Detect which cell encompasses the target text, then output its (X, Y) center coordinate. 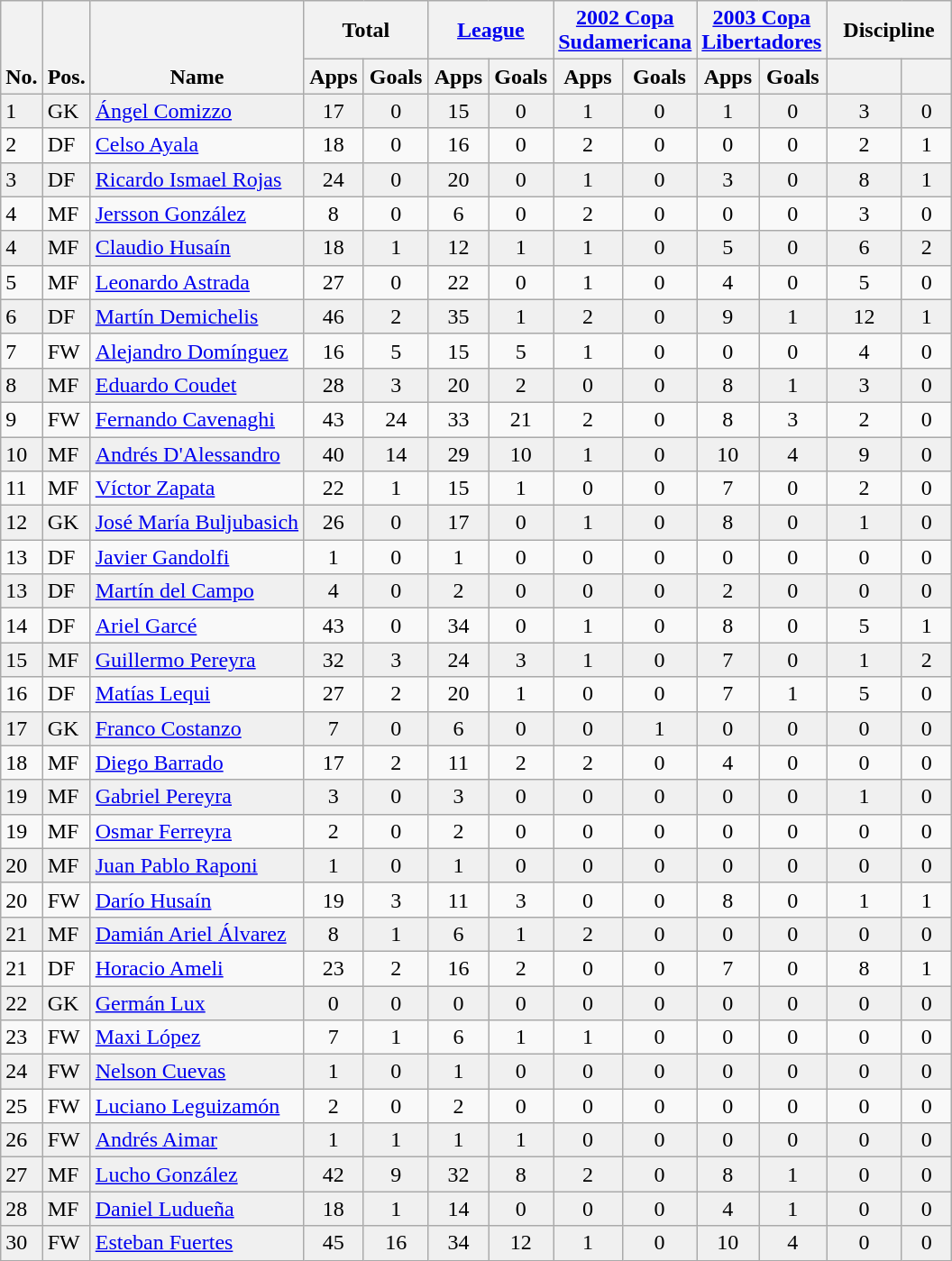
35 (458, 316)
Ricardo Ismael Rojas (197, 179)
Total (366, 31)
Lucho González (197, 1174)
Andrés Aimar (197, 1140)
Guillermo Pereyra (197, 660)
Martín del Campo (197, 591)
José María Buljubasich (197, 523)
30 (22, 1243)
Discipline (889, 31)
Esteban Fuertes (197, 1243)
Darío Husaín (197, 900)
Celso Ayala (197, 145)
Pos. (67, 47)
Leonardo Astrada (197, 282)
Matías Lequi (197, 694)
Luciano Leguizamón (197, 1106)
Damián Ariel Álvarez (197, 934)
Javier Gandolfi (197, 557)
Ariel Garcé (197, 626)
Franco Costanzo (197, 728)
Germán Lux (197, 1003)
Daniel Ludueña (197, 1209)
Horacio Ameli (197, 968)
33 (458, 419)
Claudio Husaín (197, 248)
Osmar Ferreyra (197, 831)
Eduardo Coudet (197, 385)
2003 Copa Libertadores (762, 31)
Juan Pablo Raponi (197, 865)
Maxi López (197, 1037)
Diego Barrado (197, 763)
Jersson González (197, 214)
Nelson Cuevas (197, 1072)
No. (22, 47)
46 (334, 316)
29 (458, 453)
Fernando Cavenaghi (197, 419)
25 (22, 1106)
Víctor Zapata (197, 489)
Name (197, 47)
42 (334, 1174)
Andrés D'Alessandro (197, 453)
Gabriel Pereyra (197, 797)
Ángel Comizzo (197, 111)
Alejandro Domínguez (197, 351)
40 (334, 453)
League (490, 31)
2002 Copa Sudamericana (626, 31)
Martín Demichelis (197, 316)
45 (334, 1243)
